Identify which cell holds the provided text, then report its (x, y) central coordinate. 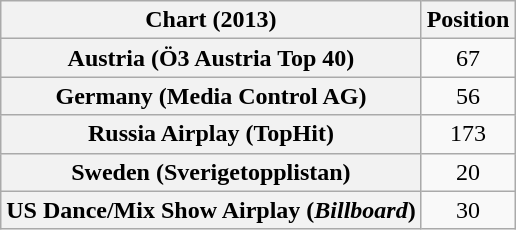
Sweden (Sverigetopplistan) (211, 172)
Chart (2013) (211, 20)
67 (468, 58)
30 (468, 210)
US Dance/Mix Show Airplay (Billboard) (211, 210)
Russia Airplay (TopHit) (211, 134)
Austria (Ö3 Austria Top 40) (211, 58)
20 (468, 172)
56 (468, 96)
Germany (Media Control AG) (211, 96)
Position (468, 20)
173 (468, 134)
